Capture the cell that displays the provided text and extract its [X, Y] central coordinate. 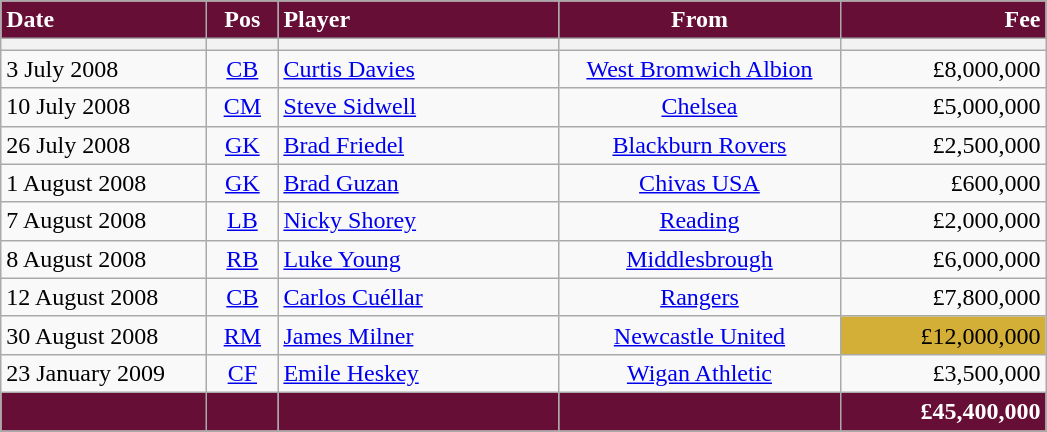
James Milner [418, 335]
Brad Guzan [418, 183]
£12,000,000 [943, 335]
26 July 2008 [104, 145]
12 August 2008 [104, 297]
Nicky Shorey [418, 221]
Player [418, 20]
Newcastle United [700, 335]
Chivas USA [700, 183]
£8,000,000 [943, 69]
From [700, 20]
£2,500,000 [943, 145]
£2,000,000 [943, 221]
Curtis Davies [418, 69]
Fee [943, 20]
£5,000,000 [943, 107]
Luke Young [418, 259]
RM [242, 335]
Steve Sidwell [418, 107]
Wigan Athletic [700, 373]
Rangers [700, 297]
RB [242, 259]
Date [104, 20]
Chelsea [700, 107]
1 August 2008 [104, 183]
CM [242, 107]
8 August 2008 [104, 259]
30 August 2008 [104, 335]
10 July 2008 [104, 107]
LB [242, 221]
Carlos Cuéllar [418, 297]
£45,400,000 [943, 411]
Middlesbrough [700, 259]
Pos [242, 20]
3 July 2008 [104, 69]
Blackburn Rovers [700, 145]
Reading [700, 221]
West Bromwich Albion [700, 69]
Emile Heskey [418, 373]
Brad Friedel [418, 145]
£7,800,000 [943, 297]
CF [242, 373]
£600,000 [943, 183]
7 August 2008 [104, 221]
£3,500,000 [943, 373]
£6,000,000 [943, 259]
23 January 2009 [104, 373]
